Return the [X, Y] coordinate for the center point of the cell that contains the specified text.  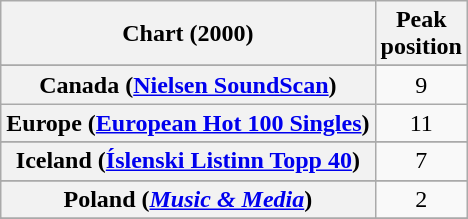
Peakposition [421, 34]
11 [421, 123]
7 [421, 161]
Canada (Nielsen SoundScan) [188, 85]
Poland (Music & Media) [188, 199]
Iceland (Íslenski Listinn Topp 40) [188, 161]
9 [421, 85]
Chart (2000) [188, 34]
2 [421, 199]
Europe (European Hot 100 Singles) [188, 123]
